Provide the (x, y) coordinate of the cell's center where the given text is located.  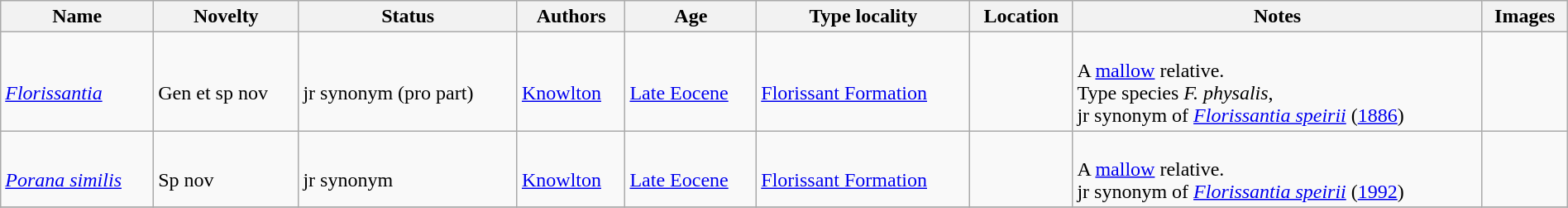
Images (1525, 17)
A mallow relative. jr synonym of Florissantia speirii (1992) (1277, 169)
Status (409, 17)
Location (1021, 17)
Gen et sp nov (227, 81)
Type locality (863, 17)
Authors (571, 17)
jr synonym (pro part) (409, 81)
Sp nov (227, 169)
Age (691, 17)
Porana similis (78, 169)
Florissantia (78, 81)
A mallow relative.Type species F. physalis, jr synonym of Florissantia speirii (1886) (1277, 81)
Notes (1277, 17)
Name (78, 17)
jr synonym (409, 169)
Novelty (227, 17)
